Extract the [X, Y] coordinate from the center of the cell holding the provided text.  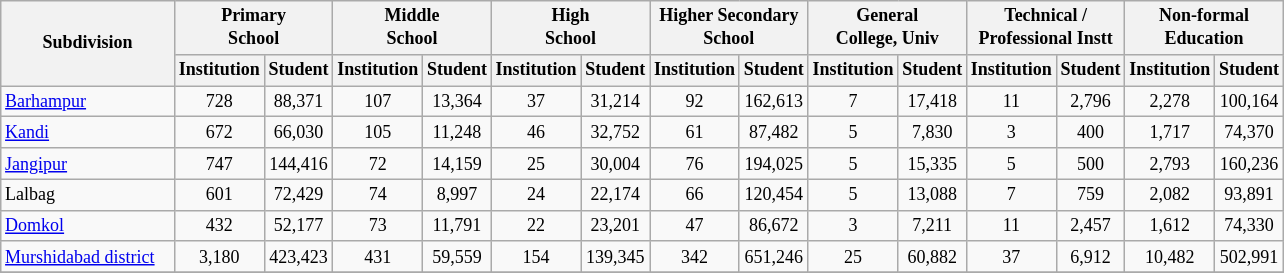
Murshidabad district [88, 256]
6,912 [1090, 256]
154 [536, 256]
759 [1090, 194]
66,030 [298, 132]
2,796 [1090, 102]
432 [219, 226]
105 [378, 132]
Non-formalEducation [1204, 28]
2,278 [1170, 102]
Jangipur [88, 164]
Lalbag [88, 194]
502,991 [1250, 256]
76 [695, 164]
Higher SecondarySchool [729, 28]
10,482 [1170, 256]
2,082 [1170, 194]
400 [1090, 132]
HighSchool [570, 28]
13,364 [458, 102]
1,612 [1170, 226]
17,418 [932, 102]
72 [378, 164]
46 [536, 132]
11,791 [458, 226]
651,246 [774, 256]
342 [695, 256]
23,201 [616, 226]
15,335 [932, 164]
52,177 [298, 226]
2,457 [1090, 226]
194,025 [774, 164]
Kandi [88, 132]
PrimarySchool [253, 28]
47 [695, 226]
59,559 [458, 256]
601 [219, 194]
24 [536, 194]
162,613 [774, 102]
GeneralCollege, Univ [887, 28]
3,180 [219, 256]
Subdivision [88, 44]
Technical /Professional Instt [1045, 28]
100,164 [1250, 102]
7,211 [932, 226]
93,891 [1250, 194]
11,248 [458, 132]
107 [378, 102]
74,330 [1250, 226]
MiddleSchool [412, 28]
747 [219, 164]
61 [695, 132]
73 [378, 226]
120,454 [774, 194]
7,830 [932, 132]
13,088 [932, 194]
160,236 [1250, 164]
72,429 [298, 194]
88,371 [298, 102]
87,482 [774, 132]
31,214 [616, 102]
92 [695, 102]
66 [695, 194]
32,752 [616, 132]
423,423 [298, 256]
431 [378, 256]
74 [378, 194]
74,370 [1250, 132]
8,997 [458, 194]
2,793 [1170, 164]
22,174 [616, 194]
672 [219, 132]
60,882 [932, 256]
1,717 [1170, 132]
144,416 [298, 164]
Barhampur [88, 102]
728 [219, 102]
139,345 [616, 256]
22 [536, 226]
Domkol [88, 226]
86,672 [774, 226]
14,159 [458, 164]
500 [1090, 164]
30,004 [616, 164]
